Pinpoint the cell where the given text exists, returning its (x, y) midpoint coordinate. 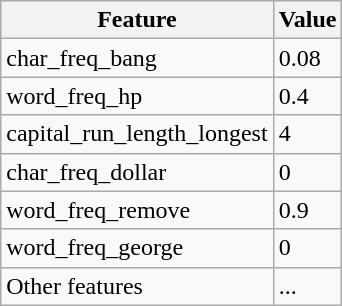
... (308, 286)
char_freq_bang (137, 58)
0.4 (308, 96)
0.08 (308, 58)
char_freq_dollar (137, 172)
Feature (137, 20)
word_freq_remove (137, 210)
Value (308, 20)
capital_run_length_longest (137, 134)
word_freq_hp (137, 96)
4 (308, 134)
0.9 (308, 210)
word_freq_george (137, 248)
Other features (137, 286)
